Find where the given text appears and provide that cell's center as (X, Y) coordinate. 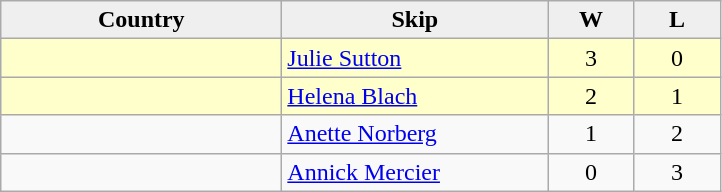
Annick Mercier (415, 172)
Helena Blach (415, 96)
Skip (415, 20)
L (677, 20)
W (591, 20)
Anette Norberg (415, 134)
Julie Sutton (415, 58)
Country (142, 20)
